Capture the cell that displays the provided text and extract its [x, y] central coordinate. 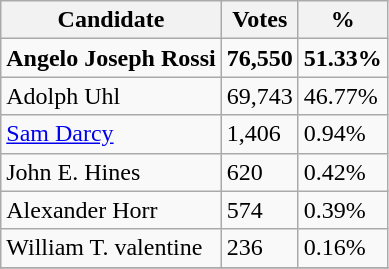
Candidate [111, 20]
0.16% [342, 248]
236 [260, 248]
Adolph Uhl [111, 96]
0.94% [342, 134]
Alexander Horr [111, 210]
1,406 [260, 134]
69,743 [260, 96]
620 [260, 172]
William T. valentine [111, 248]
76,550 [260, 58]
Angelo Joseph Rossi [111, 58]
0.42% [342, 172]
0.39% [342, 210]
51.33% [342, 58]
% [342, 20]
574 [260, 210]
Sam Darcy [111, 134]
Votes [260, 20]
46.77% [342, 96]
John E. Hines [111, 172]
